Identify which cell holds the provided text, then report its [x, y] central coordinate. 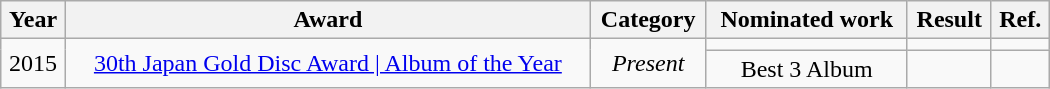
Ref. [1020, 20]
Nominated work [806, 20]
Result [949, 20]
Award [328, 20]
2015 [34, 64]
30th Japan Gold Disc Award | Album of the Year [328, 64]
Present [648, 64]
Best 3 Album [806, 69]
Category [648, 20]
Year [34, 20]
